Locate the cell with the specified text and output its (x, y) center coordinate. 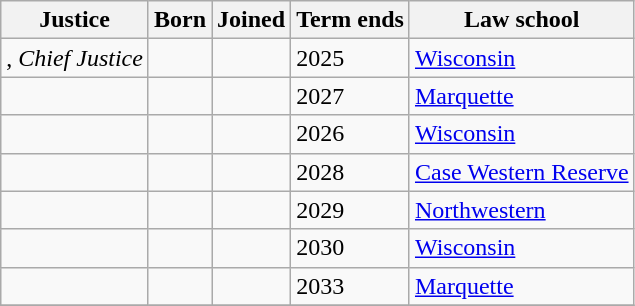
Justice (75, 20)
Joined (252, 20)
2029 (350, 210)
Term ends (350, 20)
Law school (522, 20)
2027 (350, 96)
, Chief Justice (75, 58)
Northwestern (522, 210)
2026 (350, 134)
2033 (350, 286)
Case Western Reserve (522, 172)
2025 (350, 58)
2030 (350, 248)
Born (180, 20)
2028 (350, 172)
